Provide the (X, Y) coordinate of the cell's center where the given text is located.  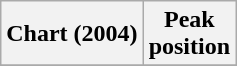
Chart (2004) (72, 34)
Peakposition (189, 34)
